Find where the given text appears and provide that cell's center as (X, Y) coordinate. 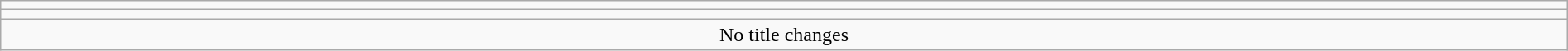
No title changes (784, 35)
